Determine the (x, y) coordinate at the center of the cell enclosing the given text.  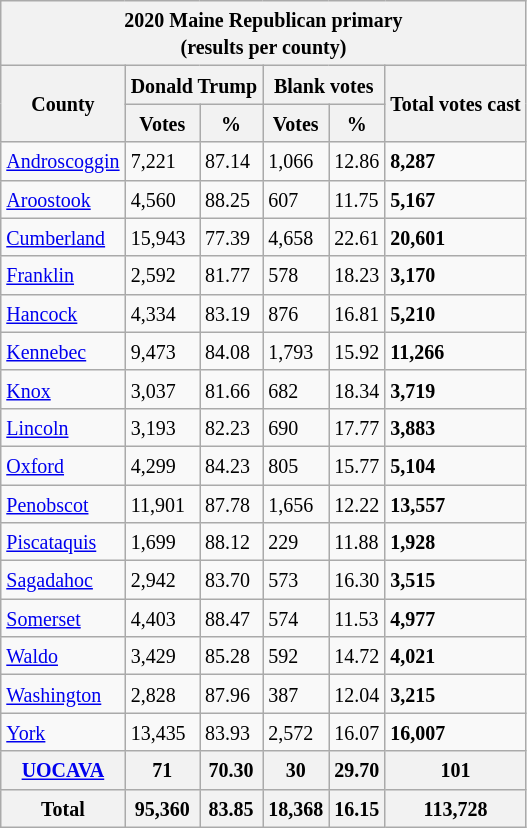
18,368 (296, 808)
83.70 (232, 580)
3,515 (456, 580)
Total (63, 808)
592 (296, 656)
13,435 (162, 732)
1,699 (162, 542)
22.61 (357, 237)
16.07 (357, 732)
3,719 (456, 389)
12.86 (357, 161)
11.75 (357, 199)
York (63, 732)
Total votes cast (456, 104)
Penobscot (63, 503)
87.96 (232, 694)
16.81 (357, 313)
2020 Maine Republican primary(results per county) (264, 34)
12.04 (357, 694)
1,928 (456, 542)
1,656 (296, 503)
578 (296, 275)
2,828 (162, 694)
Donald Trump (194, 85)
4,021 (456, 656)
95,360 (162, 808)
83.85 (232, 808)
2,942 (162, 580)
4,977 (456, 618)
3,429 (162, 656)
3,883 (456, 427)
County (63, 104)
14.72 (357, 656)
29.70 (357, 770)
84.23 (232, 465)
Cumberland (63, 237)
3,215 (456, 694)
690 (296, 427)
84.08 (232, 351)
3,193 (162, 427)
18.34 (357, 389)
682 (296, 389)
13,557 (456, 503)
11.53 (357, 618)
229 (296, 542)
Hancock (63, 313)
85.28 (232, 656)
573 (296, 580)
15,943 (162, 237)
Lincoln (63, 427)
4,403 (162, 618)
15.92 (357, 351)
17.77 (357, 427)
5,210 (456, 313)
1,793 (296, 351)
574 (296, 618)
11,901 (162, 503)
Somerset (63, 618)
4,334 (162, 313)
11.88 (357, 542)
16.30 (357, 580)
18.23 (357, 275)
2,592 (162, 275)
Androscoggin (63, 161)
15.77 (357, 465)
11,266 (456, 351)
7,221 (162, 161)
Sagadahoc (63, 580)
83.93 (232, 732)
87.78 (232, 503)
83.19 (232, 313)
82.23 (232, 427)
88.47 (232, 618)
4,299 (162, 465)
805 (296, 465)
3,170 (456, 275)
876 (296, 313)
Washington (63, 694)
Blank votes (324, 85)
Kennebec (63, 351)
Piscataquis (63, 542)
1,066 (296, 161)
70.30 (232, 770)
71 (162, 770)
Aroostook (63, 199)
12.22 (357, 503)
Waldo (63, 656)
113,728 (456, 808)
2,572 (296, 732)
20,601 (456, 237)
5,104 (456, 465)
77.39 (232, 237)
101 (456, 770)
16,007 (456, 732)
81.77 (232, 275)
4,658 (296, 237)
5,167 (456, 199)
81.66 (232, 389)
387 (296, 694)
607 (296, 199)
30 (296, 770)
8,287 (456, 161)
4,560 (162, 199)
9,473 (162, 351)
3,037 (162, 389)
Knox (63, 389)
88.12 (232, 542)
16.15 (357, 808)
88.25 (232, 199)
Franklin (63, 275)
Oxford (63, 465)
87.14 (232, 161)
UOCAVA (63, 770)
